Detect which cell encompasses the target text, then output its (x, y) center coordinate. 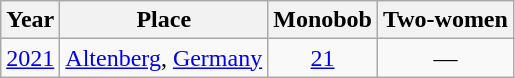
Two-women (445, 20)
Place (164, 20)
2021 (30, 58)
Monobob (323, 20)
Year (30, 20)
Altenberg, Germany (164, 58)
— (445, 58)
21 (323, 58)
